Scan for the cell matching the given text and deliver its [x, y] coordinate at center. 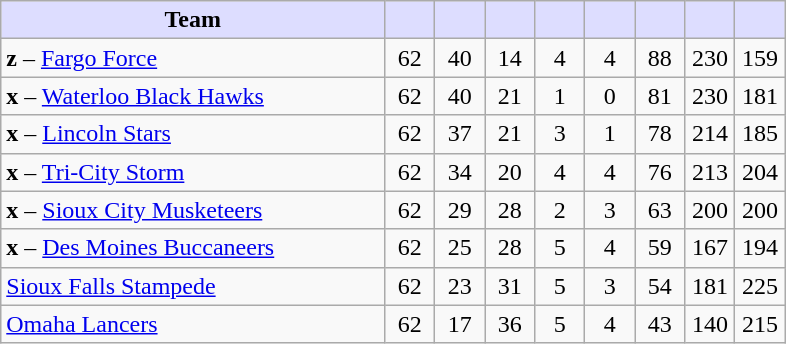
185 [760, 134]
x – Tri-City Storm [193, 172]
x – Sioux City Musketeers [193, 210]
Omaha Lancers [193, 324]
37 [460, 134]
140 [710, 324]
81 [660, 96]
215 [760, 324]
2 [560, 210]
31 [510, 286]
14 [510, 58]
159 [760, 58]
36 [510, 324]
0 [610, 96]
x – Des Moines Buccaneers [193, 248]
213 [710, 172]
88 [660, 58]
63 [660, 210]
78 [660, 134]
17 [460, 324]
194 [760, 248]
76 [660, 172]
x – Waterloo Black Hawks [193, 96]
59 [660, 248]
x – Lincoln Stars [193, 134]
204 [760, 172]
54 [660, 286]
z – Fargo Force [193, 58]
Team [193, 20]
225 [760, 286]
23 [460, 286]
214 [710, 134]
29 [460, 210]
167 [710, 248]
25 [460, 248]
43 [660, 324]
34 [460, 172]
Sioux Falls Stampede [193, 286]
20 [510, 172]
